Identify which cell holds the provided text, then report its (X, Y) central coordinate. 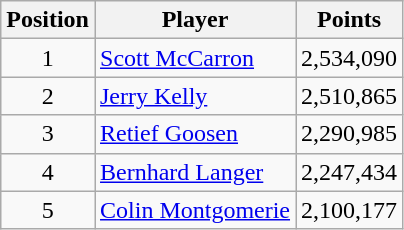
Position (48, 20)
Jerry Kelly (194, 96)
1 (48, 58)
Bernhard Langer (194, 172)
2,290,985 (350, 134)
Scott McCarron (194, 58)
2,510,865 (350, 96)
5 (48, 210)
2 (48, 96)
Retief Goosen (194, 134)
3 (48, 134)
Colin Montgomerie (194, 210)
Points (350, 20)
2,247,434 (350, 172)
Player (194, 20)
4 (48, 172)
2,100,177 (350, 210)
2,534,090 (350, 58)
